Pinpoint the cell where the given text exists, returning its [X, Y] midpoint coordinate. 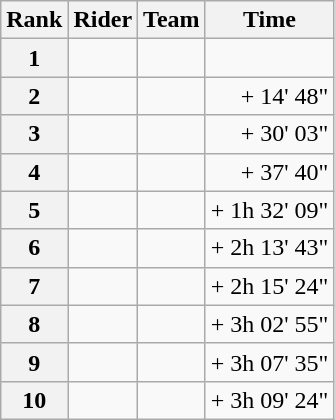
+ 3h 02' 55" [270, 324]
9 [34, 362]
+ 37' 40" [270, 172]
Rider [103, 20]
+ 30' 03" [270, 134]
3 [34, 134]
+ 2h 13' 43" [270, 248]
+ 3h 07' 35" [270, 362]
+ 1h 32' 09" [270, 210]
2 [34, 96]
4 [34, 172]
8 [34, 324]
+ 3h 09' 24" [270, 400]
5 [34, 210]
10 [34, 400]
7 [34, 286]
Time [270, 20]
1 [34, 58]
+ 2h 15' 24" [270, 286]
Rank [34, 20]
6 [34, 248]
Team [172, 20]
+ 14' 48" [270, 96]
